Find where the given text appears and provide that cell's center as [X, Y] coordinate. 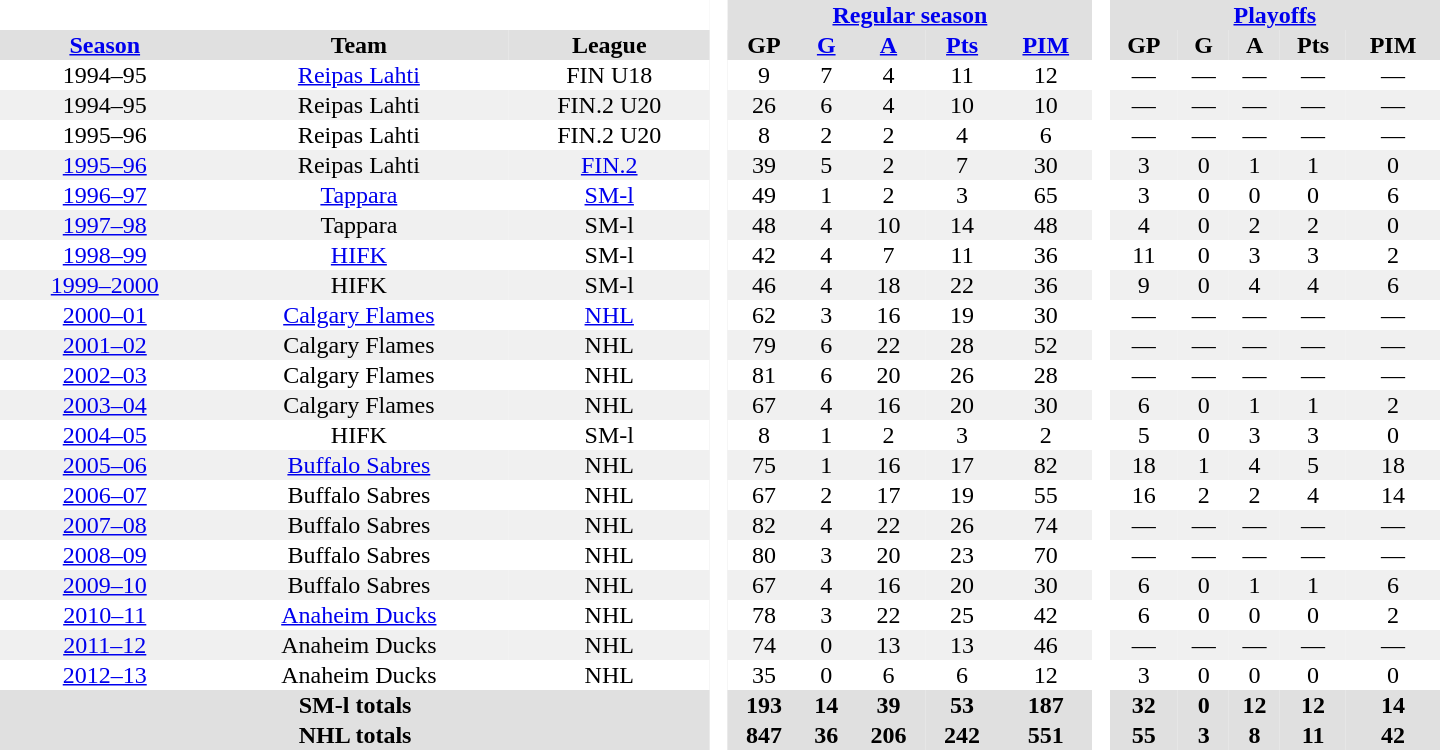
52 [1046, 345]
2002–03 [104, 375]
1997–98 [104, 225]
NHL totals [355, 735]
Season [104, 45]
62 [764, 315]
SM-l totals [355, 705]
2000–01 [104, 315]
79 [764, 345]
206 [889, 735]
2008–09 [104, 555]
1996–97 [104, 195]
2007–08 [104, 525]
2004–05 [104, 435]
847 [764, 735]
Playoffs [1275, 15]
2005–06 [104, 465]
2006–07 [104, 495]
Regular season [910, 15]
193 [764, 705]
25 [962, 615]
187 [1046, 705]
1999–2000 [104, 285]
75 [764, 465]
23 [962, 555]
1998–99 [104, 255]
Team [358, 45]
551 [1046, 735]
78 [764, 615]
2001–02 [104, 345]
65 [1046, 195]
80 [764, 555]
53 [962, 705]
242 [962, 735]
FIN U18 [609, 75]
2012–13 [104, 675]
49 [764, 195]
70 [1046, 555]
FIN.2 [609, 165]
2009–10 [104, 585]
81 [764, 375]
32 [1144, 705]
2010–11 [104, 615]
2003–04 [104, 405]
2011–12 [104, 645]
35 [764, 675]
League [609, 45]
